Output the [X, Y] coordinate of the center of the cell containing the given text.  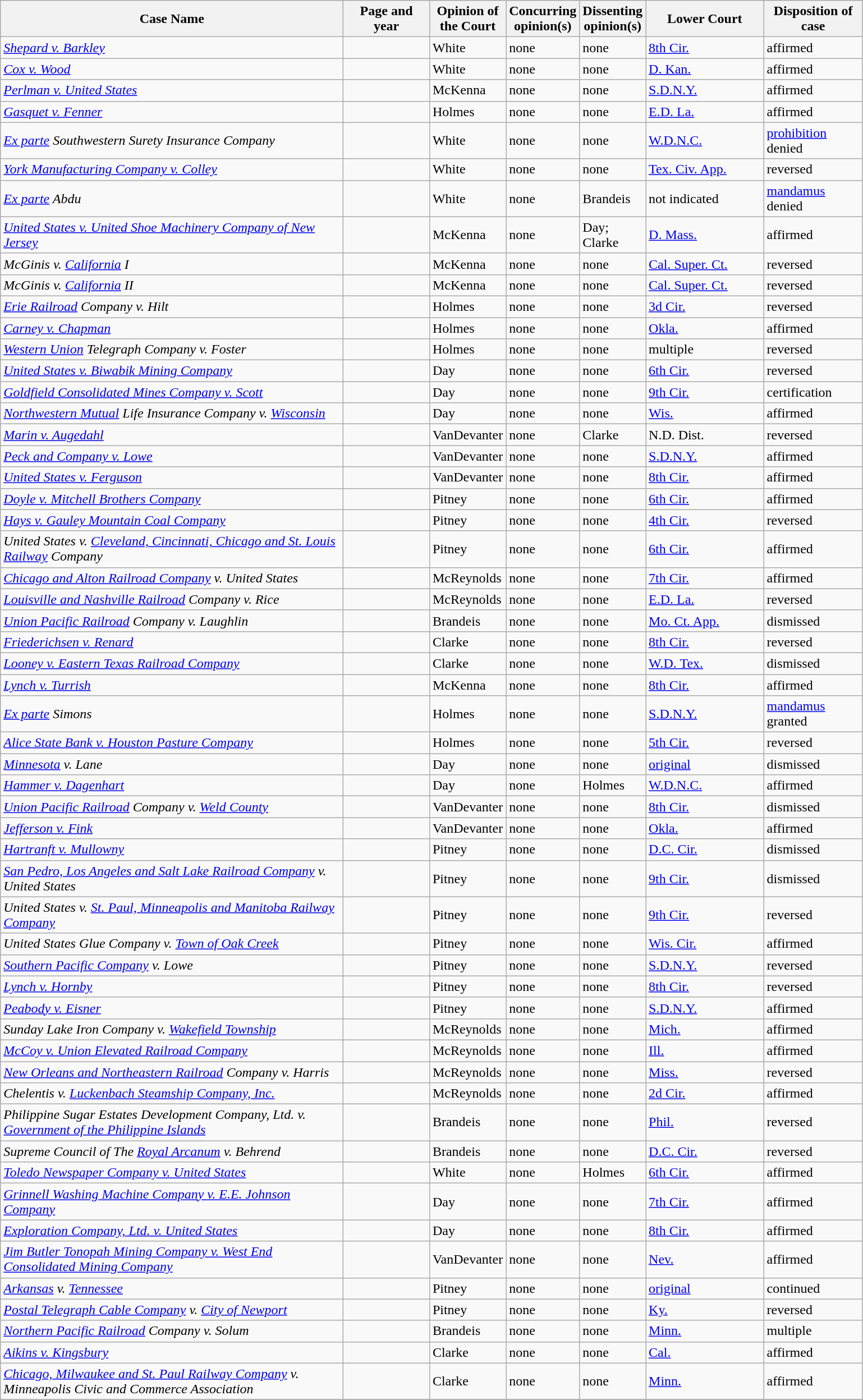
Ex parte Southwestern Surety Insurance Company [172, 140]
Miss. [705, 1072]
Ex parte Abdu [172, 199]
Louisville and Nashville Railroad Company v. Rice [172, 599]
N.D. Dist. [705, 435]
Chelentis v. Luckenbach Steamship Company, Inc. [172, 1094]
United States v. Cleveland, Cincinnati, Chicago and St. Louis Railway Company [172, 549]
W.D. Tex. [705, 663]
Sunday Lake Iron Company v. Wakefield Township [172, 1029]
2d Cir. [705, 1094]
United States v. Biwabik Mining Company [172, 371]
Chicago and Alton Railroad Company v. United States [172, 578]
Hartranft v. Mullowny [172, 850]
5th Cir. [705, 743]
Wis. Cir. [705, 944]
Case Name [172, 19]
Hays v. Gauley Mountain Coal Company [172, 520]
D. Kan. [705, 69]
Looney v. Eastern Texas Railroad Company [172, 663]
United States v. St. Paul, Minneapolis and Manitoba Railway Company [172, 915]
certification [813, 392]
United States v. United Shoe Machinery Company of New Jersey [172, 235]
Alice State Bank v. Houston Pasture Company [172, 743]
United States Glue Company v. Town of Oak Creek [172, 944]
Peabody v. Eisner [172, 1008]
Friederichsen v. Renard [172, 642]
Ky. [705, 1310]
continued [813, 1288]
Ill. [705, 1050]
Lynch v. Hornby [172, 986]
Supreme Council of The Royal Arcanum v. Behrend [172, 1151]
Dissenting opinion(s) [613, 19]
Western Union Telegraph Company v. Foster [172, 350]
Phil. [705, 1122]
Tex. Civ. App. [705, 169]
Page and year [387, 19]
Shepard v. Barkley [172, 48]
Union Pacific Railroad Company v. Weld County [172, 807]
Gasquet v. Fenner [172, 112]
4th Cir. [705, 520]
prohibition denied [813, 140]
Grinnell Washing Machine Company v. E.E. Johnson Company [172, 1202]
not indicated [705, 199]
New Orleans and Northeastern Railroad Company v. Harris [172, 1072]
McCoy v. Union Elevated Railroad Company [172, 1050]
Lynch v. Turrish [172, 685]
Cox v. Wood [172, 69]
Mich. [705, 1029]
Philippine Sugar Estates Development Company, Ltd. v. Government of the Philippine Islands [172, 1122]
McGinis v. California II [172, 285]
McGinis v. California I [172, 264]
D. Mass. [705, 235]
Wis. [705, 414]
Carney v. Chapman [172, 328]
mandamus denied [813, 199]
Arkansas v. Tennessee [172, 1288]
mandamus granted [813, 714]
San Pedro, Los Angeles and Salt Lake Railroad Company v. United States [172, 879]
Peck and Company v. Lowe [172, 456]
Minnesota v. Lane [172, 764]
Northern Pacific Railroad Company v. Solum [172, 1331]
Ex parte Simons [172, 714]
Erie Railroad Company v. Hilt [172, 306]
Northwestern Mutual Life Insurance Company v. Wisconsin [172, 414]
Opinion of the Court [467, 19]
Chicago, Milwaukee and St. Paul Railway Company v. Minneapolis Civic and Commerce Association [172, 1381]
Nev. [705, 1259]
York Manufacturing Company v. Colley [172, 169]
Disposition of case [813, 19]
Lower Court [705, 19]
Hammer v. Dagenhart [172, 786]
Southern Pacific Company v. Lowe [172, 965]
Day; Clarke [613, 235]
United States v. Ferguson [172, 478]
3d Cir. [705, 306]
Goldfield Consolidated Mines Company v. Scott [172, 392]
Jefferson v. Fink [172, 828]
Exploration Company, Ltd. v. United States [172, 1231]
Jim Butler Tonopah Mining Company v. West End Consolidated Mining Company [172, 1259]
Cal. [705, 1352]
Perlman v. United States [172, 90]
Aikins v. Kingsbury [172, 1352]
Doyle v. Mitchell Brothers Company [172, 499]
Marin v. Augedahl [172, 435]
Concurring opinion(s) [543, 19]
Mo. Ct. App. [705, 621]
Postal Telegraph Cable Company v. City of Newport [172, 1310]
Toledo Newspaper Company v. United States [172, 1173]
Union Pacific Railroad Company v. Laughlin [172, 621]
